Search for the cell housing the specified text and yield its [x, y] center coordinate. 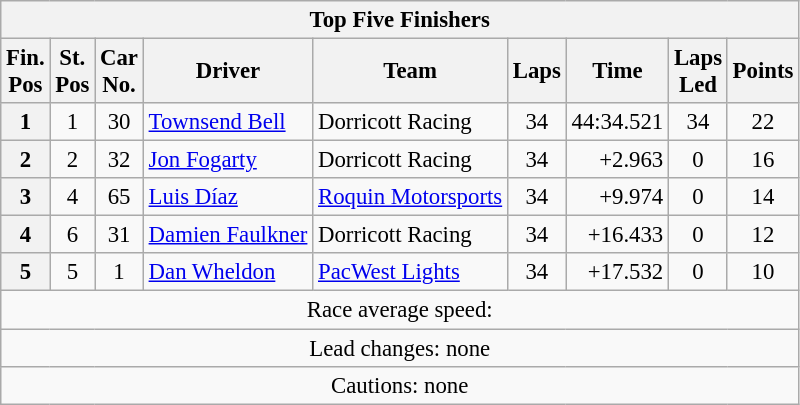
44:34.521 [617, 122]
3 [26, 197]
Time [617, 72]
10 [762, 273]
Laps [536, 72]
+17.532 [617, 273]
PacWest Lights [410, 273]
Damien Faulkner [228, 235]
Dan Wheldon [228, 273]
65 [120, 197]
12 [762, 235]
Luis Díaz [228, 197]
+9.974 [617, 197]
St.Pos [72, 72]
14 [762, 197]
Lead changes: none [400, 348]
LapsLed [698, 72]
Team [410, 72]
Roquin Motorsports [410, 197]
Jon Fogarty [228, 160]
CarNo. [120, 72]
Cautions: none [400, 385]
30 [120, 122]
31 [120, 235]
+2.963 [617, 160]
Race average speed: [400, 310]
Townsend Bell [228, 122]
Top Five Finishers [400, 20]
Fin.Pos [26, 72]
Points [762, 72]
Driver [228, 72]
32 [120, 160]
16 [762, 160]
+16.433 [617, 235]
6 [72, 235]
22 [762, 122]
